Identify which cell holds the provided text, then report its [x, y] central coordinate. 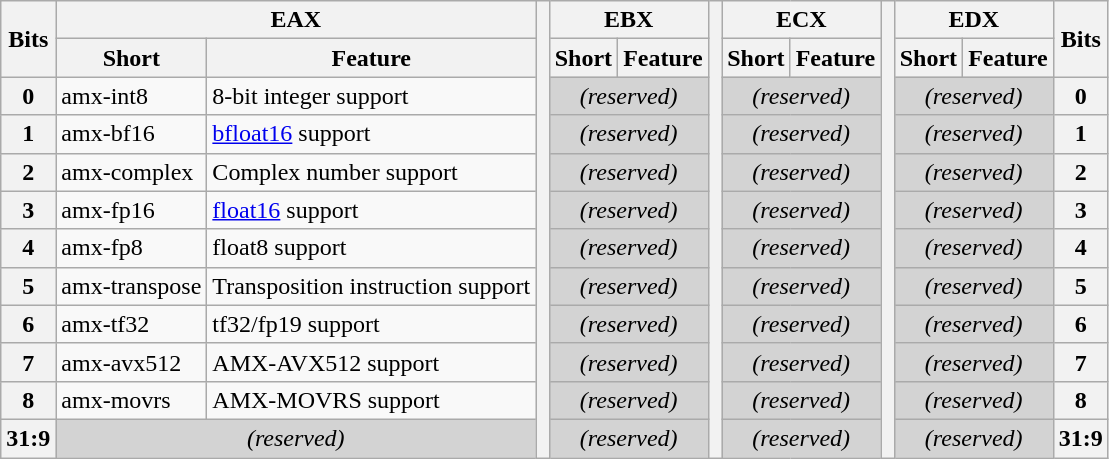
amx-tf32 [132, 324]
bfloat16 support [372, 134]
amx-movrs [132, 400]
amx-avx512 [132, 362]
Transposition instruction support [372, 286]
EDX [974, 20]
amx-int8 [132, 96]
amx-bf16 [132, 134]
ECX [802, 20]
float8 support [372, 248]
Complex number support [372, 172]
AMX-MOVRS support [372, 400]
EBX [628, 20]
8-bit integer support [372, 96]
AMX-AVX512 support [372, 362]
tf32/fp19 support [372, 324]
amx-fp16 [132, 210]
EAX [296, 20]
amx-fp8 [132, 248]
float16 support [372, 210]
amx-complex [132, 172]
amx-transpose [132, 286]
